Extract the [x, y] coordinate from the center of the cell holding the provided text.  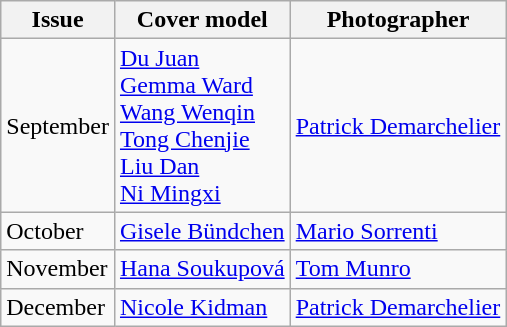
Du JuanGemma WardWang WenqinTong ChenjieLiu DanNi Mingxi [202, 126]
Hana Soukupová [202, 269]
September [58, 126]
Photographer [398, 20]
Nicole Kidman [202, 307]
Gisele Bündchen [202, 231]
Tom Munro [398, 269]
Mario Sorrenti [398, 231]
Cover model [202, 20]
Issue [58, 20]
November [58, 269]
October [58, 231]
December [58, 307]
